Identify which cell holds the provided text, then report its [x, y] central coordinate. 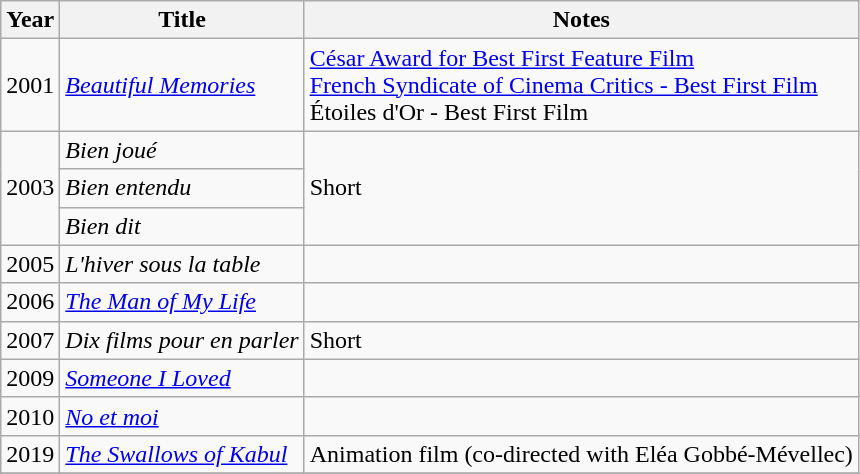
Animation film (co-directed with Eléa Gobbé-Mévellec) [581, 454]
No et moi [182, 416]
Dix films pour en parler [182, 340]
Beautiful Memories [182, 85]
Notes [581, 20]
Someone I Loved [182, 378]
Title [182, 20]
Year [30, 20]
2005 [30, 264]
2003 [30, 188]
Bien entendu [182, 188]
César Award for Best First Feature FilmFrench Syndicate of Cinema Critics - Best First FilmÉtoiles d'Or - Best First Film [581, 85]
2007 [30, 340]
2019 [30, 454]
The Man of My Life [182, 302]
2009 [30, 378]
Bien dit [182, 226]
2001 [30, 85]
The Swallows of Kabul [182, 454]
2006 [30, 302]
2010 [30, 416]
Bien joué [182, 150]
L'hiver sous la table [182, 264]
